Determine the [x, y] coordinate at the center of the cell enclosing the given text.  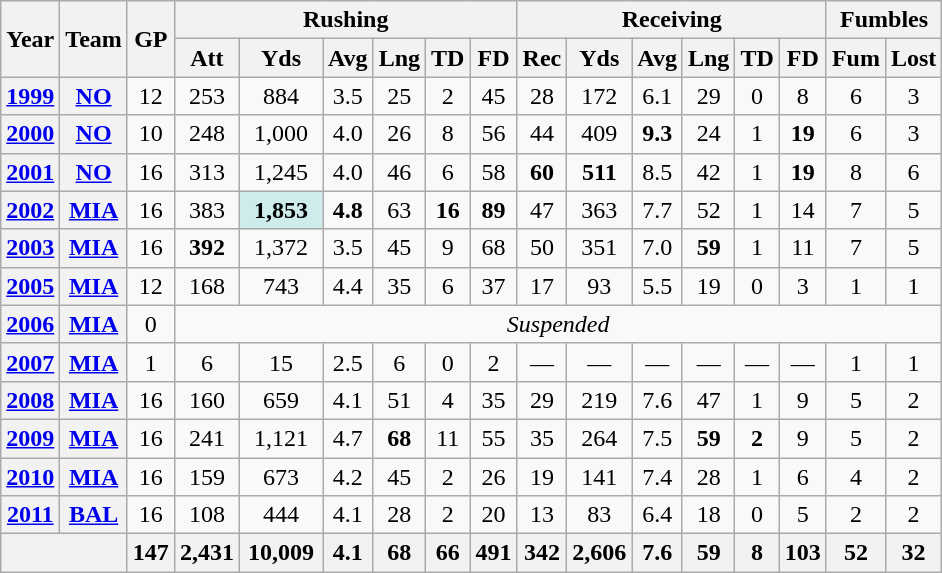
2003 [30, 248]
2010 [30, 477]
89 [494, 210]
351 [600, 248]
7.4 [658, 477]
6.4 [658, 515]
56 [494, 134]
264 [600, 438]
2002 [30, 210]
Fum [856, 58]
58 [494, 172]
Suspended [558, 324]
383 [206, 210]
1999 [30, 96]
2007 [30, 362]
1,000 [280, 134]
313 [206, 172]
63 [399, 210]
2.5 [348, 362]
Fumbles [884, 20]
10 [150, 134]
159 [206, 477]
4.2 [348, 477]
51 [399, 400]
93 [600, 286]
1,372 [280, 248]
2009 [30, 438]
241 [206, 438]
8.5 [658, 172]
2006 [30, 324]
44 [542, 134]
160 [206, 400]
108 [206, 515]
409 [600, 134]
4.7 [348, 438]
Rushing [346, 20]
66 [448, 553]
4.4 [348, 286]
20 [494, 515]
55 [494, 438]
7.7 [658, 210]
10,009 [280, 553]
60 [542, 172]
14 [802, 210]
1,121 [280, 438]
219 [600, 400]
Team [94, 39]
2001 [30, 172]
141 [600, 477]
42 [708, 172]
673 [280, 477]
172 [600, 96]
46 [399, 172]
659 [280, 400]
5.5 [658, 286]
743 [280, 286]
511 [600, 172]
83 [600, 515]
248 [206, 134]
37 [494, 286]
884 [280, 96]
9.3 [658, 134]
17 [542, 286]
4.8 [348, 210]
147 [150, 553]
18 [708, 515]
392 [206, 248]
Year [30, 39]
24 [708, 134]
Rec [542, 58]
Lost [913, 58]
491 [494, 553]
2011 [30, 515]
2000 [30, 134]
1,853 [280, 210]
50 [542, 248]
32 [913, 553]
2,606 [600, 553]
BAL [94, 515]
13 [542, 515]
6.1 [658, 96]
Receiving [672, 20]
2,431 [206, 553]
168 [206, 286]
363 [600, 210]
15 [280, 362]
2005 [30, 286]
7.0 [658, 248]
444 [280, 515]
GP [150, 39]
Att [206, 58]
342 [542, 553]
2008 [30, 400]
103 [802, 553]
253 [206, 96]
25 [399, 96]
1,245 [280, 172]
7.5 [658, 438]
